Search for the cell housing the specified text and yield its [x, y] center coordinate. 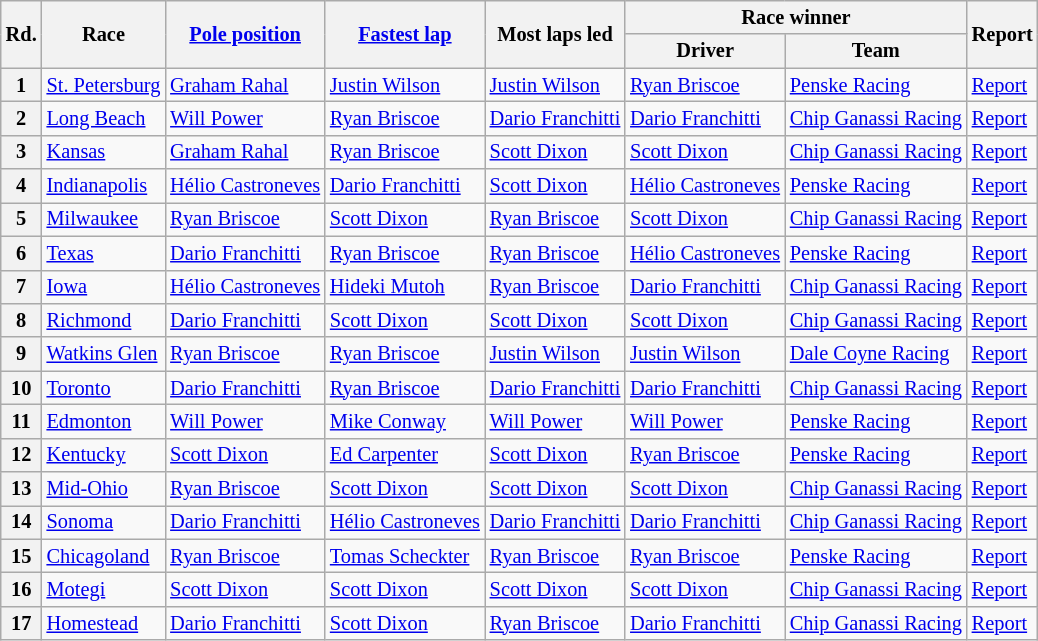
Indianapolis [104, 186]
Hideki Mutoh [405, 287]
16 [22, 589]
Edmonton [104, 421]
Race [104, 34]
Fastest lap [405, 34]
4 [22, 186]
8 [22, 320]
Motegi [104, 589]
6 [22, 253]
Watkins Glen [104, 354]
St. Petersburg [104, 85]
11 [22, 421]
Kansas [104, 152]
Chicagoland [104, 556]
Driver [705, 51]
Dale Coyne Racing [876, 354]
Team [876, 51]
14 [22, 522]
Mid-Ohio [104, 489]
Mike Conway [405, 421]
7 [22, 287]
Ed Carpenter [405, 455]
2 [22, 118]
Homestead [104, 623]
Texas [104, 253]
Tomas Scheckter [405, 556]
1 [22, 85]
Race winner [796, 17]
10 [22, 388]
Kentucky [104, 455]
Pole position [245, 34]
Richmond [104, 320]
3 [22, 152]
Rd. [22, 34]
13 [22, 489]
Iowa [104, 287]
9 [22, 354]
5 [22, 219]
Milwaukee [104, 219]
17 [22, 623]
Toronto [104, 388]
15 [22, 556]
12 [22, 455]
Long Beach [104, 118]
Sonoma [104, 522]
Most laps led [555, 34]
